Determine the [X, Y] coordinate at the center of the cell enclosing the given text.  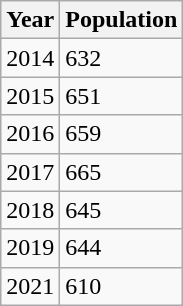
Year [30, 20]
2016 [30, 134]
644 [122, 248]
665 [122, 172]
610 [122, 286]
659 [122, 134]
2021 [30, 286]
2018 [30, 210]
2014 [30, 58]
Population [122, 20]
645 [122, 210]
632 [122, 58]
2017 [30, 172]
2019 [30, 248]
2015 [30, 96]
651 [122, 96]
